Capture the cell that displays the provided text and extract its [x, y] central coordinate. 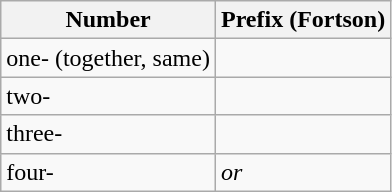
two- [108, 96]
four- [108, 172]
Prefix (Fortson) [302, 20]
three- [108, 134]
Number [108, 20]
one- (together, same) [108, 58]
or [302, 172]
